Search for the cell housing the specified text and yield its [X, Y] center coordinate. 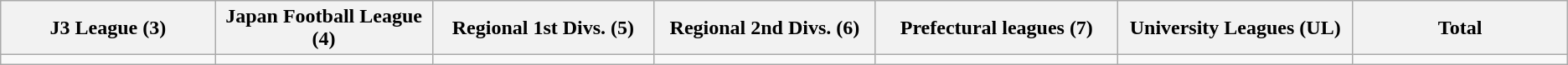
Prefectural leagues (7) [997, 28]
Japan Football League (4) [323, 28]
Total [1460, 28]
Regional 1st Divs. (5) [543, 28]
University Leagues (UL) [1235, 28]
Regional 2nd Divs. (6) [765, 28]
J3 League (3) [108, 28]
